Detect which cell encompasses the target text, then output its [X, Y] center coordinate. 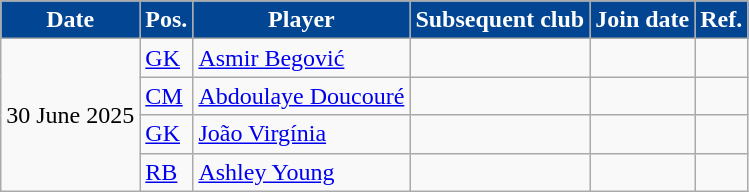
Ref. [722, 20]
Join date [642, 20]
Subsequent club [500, 20]
Date [70, 20]
Player [302, 20]
João Virgínia [302, 134]
Ashley Young [302, 172]
Pos. [166, 20]
30 June 2025 [70, 115]
CM [166, 96]
RB [166, 172]
Asmir Begović [302, 58]
Abdoulaye Doucouré [302, 96]
